Find where the given text appears and provide that cell's center as (X, Y) coordinate. 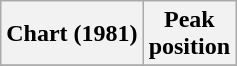
Chart (1981) (72, 34)
Peakposition (189, 34)
